Determine the [x, y] coordinate at the center of the cell enclosing the given text.  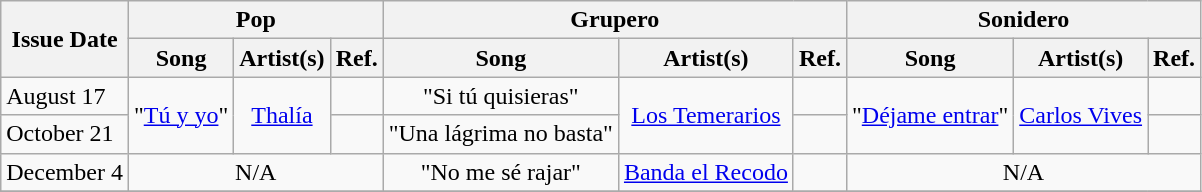
"Una lágrima no basta" [500, 134]
"No me sé rajar" [500, 172]
August 17 [65, 96]
Grupero [614, 20]
December 4 [65, 172]
Issue Date [65, 39]
Banda el Recodo [706, 172]
Thalía [282, 115]
Los Temerarios [706, 115]
Sonidero [1023, 20]
October 21 [65, 134]
"Si tú quisieras" [500, 96]
"Déjame entrar" [930, 115]
Pop [256, 20]
Carlos Vives [1081, 115]
"Tú y yo" [180, 115]
